Identify which cell holds the provided text, then report its (X, Y) central coordinate. 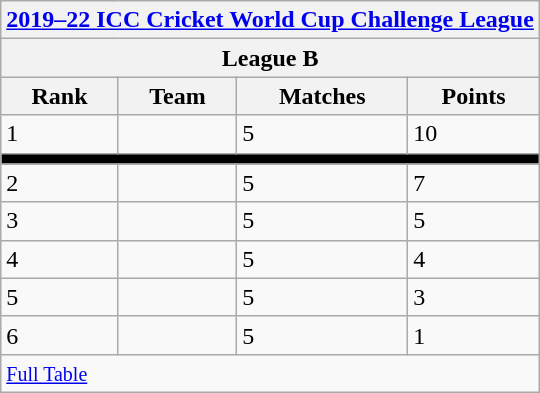
Points (474, 96)
2 (60, 183)
Rank (60, 96)
Full Table (270, 373)
Team (177, 96)
Matches (322, 96)
League B (270, 58)
6 (60, 335)
10 (474, 134)
2019–22 ICC Cricket World Cup Challenge League (270, 20)
7 (474, 183)
